Extract the [x, y] coordinate from the center of the cell holding the provided text.  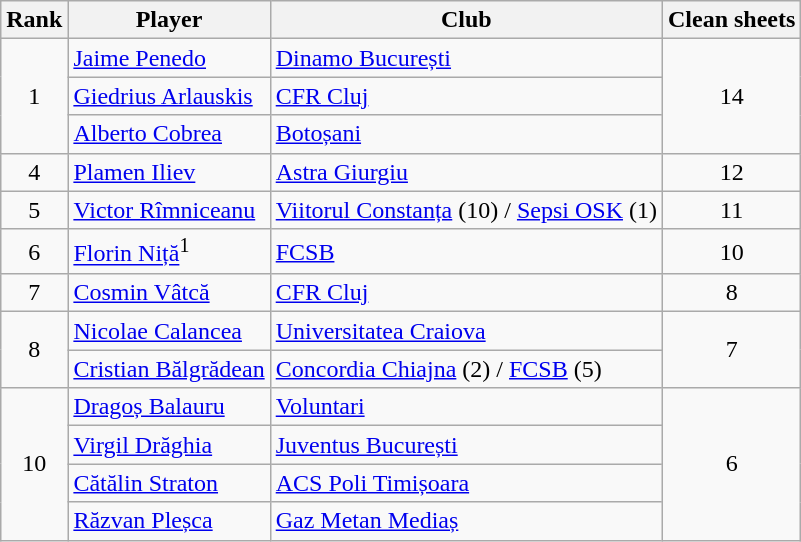
Florin Niță1 [169, 252]
Cătălin Straton [169, 483]
Nicolae Calancea [169, 331]
5 [34, 210]
Botoșani [466, 134]
Juventus București [466, 445]
4 [34, 172]
ACS Poli Timișoara [466, 483]
14 [731, 96]
Giedrius Arlauskis [169, 96]
Gaz Metan Mediaș [466, 521]
Alberto Cobrea [169, 134]
Dinamo București [466, 58]
Astra Giurgiu [466, 172]
Cosmin Vâtcă [169, 293]
FCSB [466, 252]
Dragoș Balauru [169, 407]
Virgil Drăghia [169, 445]
Rank [34, 20]
1 [34, 96]
12 [731, 172]
Club [466, 20]
Cristian Bălgrădean [169, 369]
Concordia Chiajna (2) / FCSB (5) [466, 369]
Răzvan Pleșca [169, 521]
Plamen Iliev [169, 172]
Voluntari [466, 407]
Clean sheets [731, 20]
Viitorul Constanța (10) / Sepsi OSK (1) [466, 210]
Victor Rîmniceanu [169, 210]
11 [731, 210]
Player [169, 20]
Jaime Penedo [169, 58]
Universitatea Craiova [466, 331]
